Locate the cell with the specified text and output its [x, y] center coordinate. 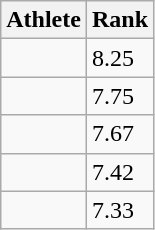
7.75 [120, 96]
7.33 [120, 210]
Athlete [44, 20]
7.67 [120, 134]
8.25 [120, 58]
Rank [120, 20]
7.42 [120, 172]
